Find where the given text appears and provide that cell's center as (x, y) coordinate. 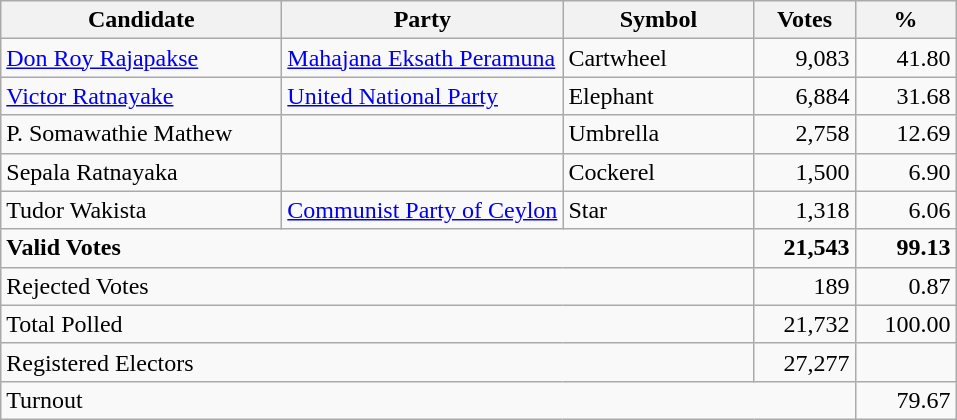
21,543 (804, 248)
United National Party (422, 96)
Party (422, 20)
Candidate (142, 20)
P. Somawathie Mathew (142, 134)
Mahajana Eksath Peramuna (422, 58)
9,083 (804, 58)
Registered Electors (378, 362)
6.90 (906, 172)
0.87 (906, 286)
Tudor Wakista (142, 210)
2,758 (804, 134)
Sepala Ratnayaka (142, 172)
27,277 (804, 362)
189 (804, 286)
Rejected Votes (378, 286)
Victor Ratnayake (142, 96)
79.67 (906, 400)
6.06 (906, 210)
100.00 (906, 324)
1,500 (804, 172)
Total Polled (378, 324)
1,318 (804, 210)
Turnout (428, 400)
Symbol (658, 20)
Star (658, 210)
41.80 (906, 58)
99.13 (906, 248)
Cartwheel (658, 58)
6,884 (804, 96)
31.68 (906, 96)
Elephant (658, 96)
Votes (804, 20)
Umbrella (658, 134)
Cockerel (658, 172)
Communist Party of Ceylon (422, 210)
% (906, 20)
12.69 (906, 134)
Don Roy Rajapakse (142, 58)
21,732 (804, 324)
Valid Votes (378, 248)
